Identify which cell holds the provided text, then report its (x, y) central coordinate. 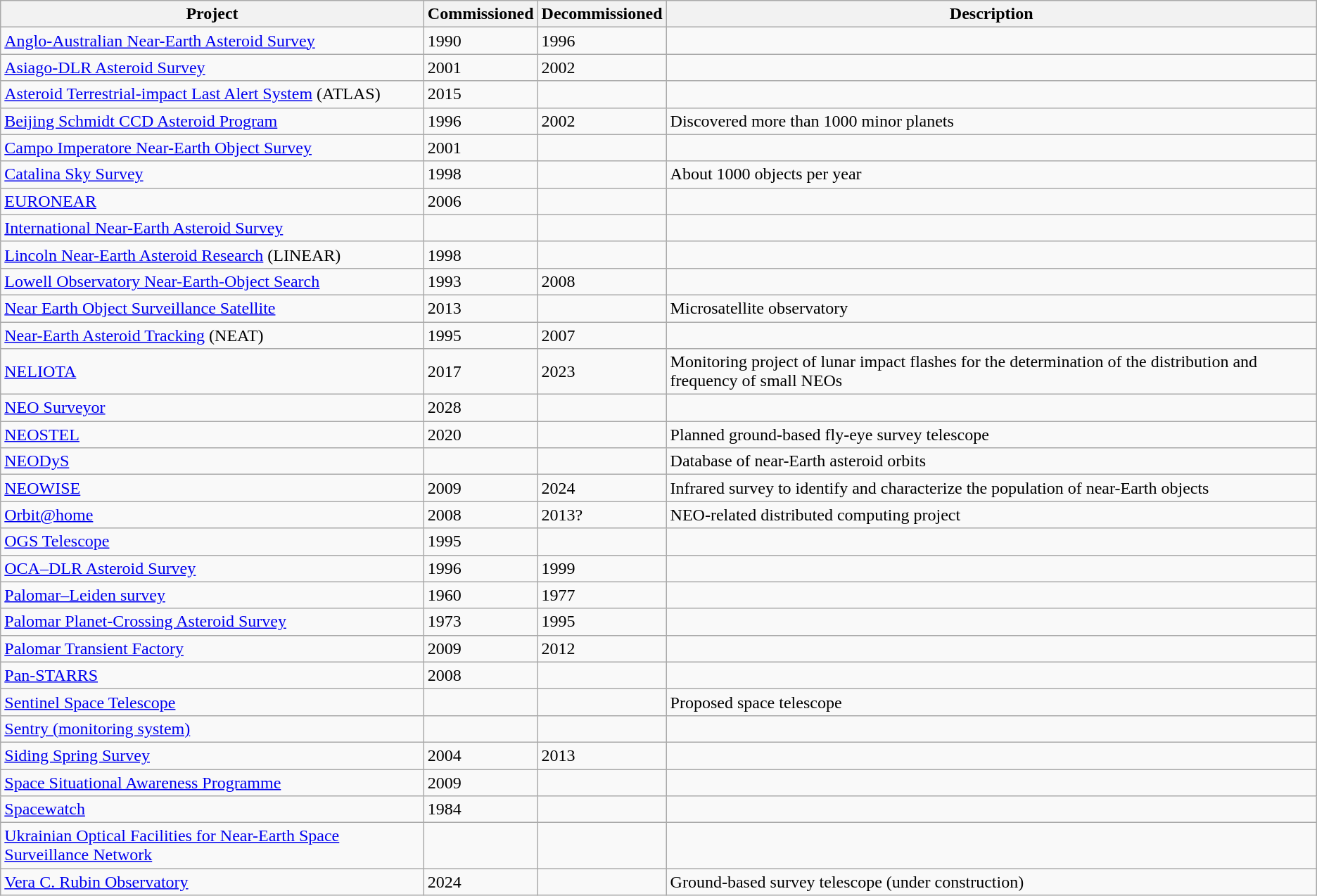
2013? (602, 515)
Lowell Observatory Near-Earth-Object Search (212, 281)
1990 (481, 41)
Database of near-Earth asteroid orbits (991, 461)
NEO Surveyor (212, 408)
Sentinel Space Telescope (212, 702)
Decommissioned (602, 14)
Project (212, 14)
2017 (481, 371)
Discovered more than 1000 minor planets (991, 121)
Pan-STARRS (212, 675)
2012 (602, 648)
OGS Telescope (212, 542)
Planned ground-based fly-eye survey telescope (991, 435)
International Near-Earth Asteroid Survey (212, 228)
2023 (602, 371)
Commissioned (481, 14)
NEOWISE (212, 488)
1993 (481, 281)
1984 (481, 809)
NEOSTEL (212, 435)
Asiago-DLR Asteroid Survey (212, 68)
Siding Spring Survey (212, 755)
Palomar–Leiden survey (212, 595)
2020 (481, 435)
NEO-related distributed computing project (991, 515)
Beijing Schmidt CCD Asteroid Program (212, 121)
Campo Imperatore Near-Earth Object Survey (212, 148)
Proposed space telescope (991, 702)
Orbit@home (212, 515)
Sentry (monitoring system) (212, 729)
1973 (481, 622)
Near Earth Object Surveillance Satellite (212, 308)
2004 (481, 755)
Anglo-Australian Near-Earth Asteroid Survey (212, 41)
Infrared survey to identify and characterize the population of near-Earth objects (991, 488)
1999 (602, 568)
Space Situational Awareness Programme (212, 783)
1977 (602, 595)
Near-Earth Asteroid Tracking (NEAT) (212, 335)
2028 (481, 408)
2006 (481, 201)
Spacewatch (212, 809)
1960 (481, 595)
NEODyS (212, 461)
Ukrainian Optical Facilities for Near-Earth Space Surveillance Network (212, 845)
About 1000 objects per year (991, 174)
Catalina Sky Survey (212, 174)
OCA–DLR Asteroid Survey (212, 568)
Lincoln Near-Earth Asteroid Research (LINEAR) (212, 255)
Vera C. Rubin Observatory (212, 882)
NELIOTA (212, 371)
Description (991, 14)
Ground-based survey telescope (under construction) (991, 882)
EURONEAR (212, 201)
Palomar Planet-Crossing Asteroid Survey (212, 622)
2015 (481, 94)
Asteroid Terrestrial-impact Last Alert System (ATLAS) (212, 94)
Microsatellite observatory (991, 308)
Palomar Transient Factory (212, 648)
Monitoring project of lunar impact flashes for the determination of the distribution and frequency of small NEOs (991, 371)
2007 (602, 335)
